Find where the given text appears and provide that cell's center as [x, y] coordinate. 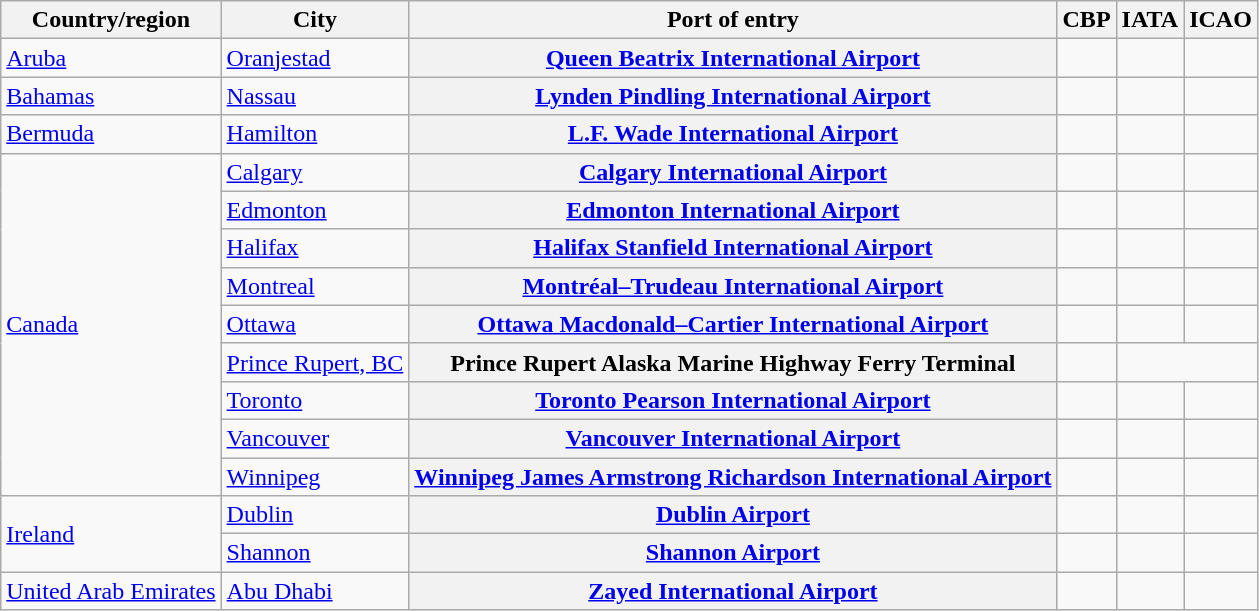
Prince Rupert, BC [315, 362]
Oranjestad [315, 58]
Vancouver International Airport [733, 438]
Prince Rupert Alaska Marine Highway Ferry Terminal [733, 362]
Toronto [315, 400]
Shannon Airport [733, 553]
Nassau [315, 96]
Ottawa [315, 324]
Lynden Pindling International Airport [733, 96]
Queen Beatrix International Airport [733, 58]
Shannon [315, 553]
Ireland [111, 534]
Country/region [111, 20]
Abu Dhabi [315, 591]
Dublin Airport [733, 515]
Aruba [111, 58]
Edmonton International Airport [733, 210]
City [315, 20]
IATA [1150, 20]
Canada [111, 324]
Toronto Pearson International Airport [733, 400]
Halifax Stanfield International Airport [733, 248]
Calgary International Airport [733, 172]
CBP [1086, 20]
Ottawa Macdonald–Cartier International Airport [733, 324]
Winnipeg [315, 477]
Vancouver [315, 438]
Port of entry [733, 20]
Montreal [315, 286]
Dublin [315, 515]
L.F. Wade International Airport [733, 134]
United Arab Emirates [111, 591]
Halifax [315, 248]
Winnipeg James Armstrong Richardson International Airport [733, 477]
Zayed International Airport [733, 591]
Bahamas [111, 96]
Calgary [315, 172]
Edmonton [315, 210]
ICAO [1221, 20]
Bermuda [111, 134]
Montréal–Trudeau International Airport [733, 286]
Hamilton [315, 134]
